Return (x, y) of the center of cell containing provided text 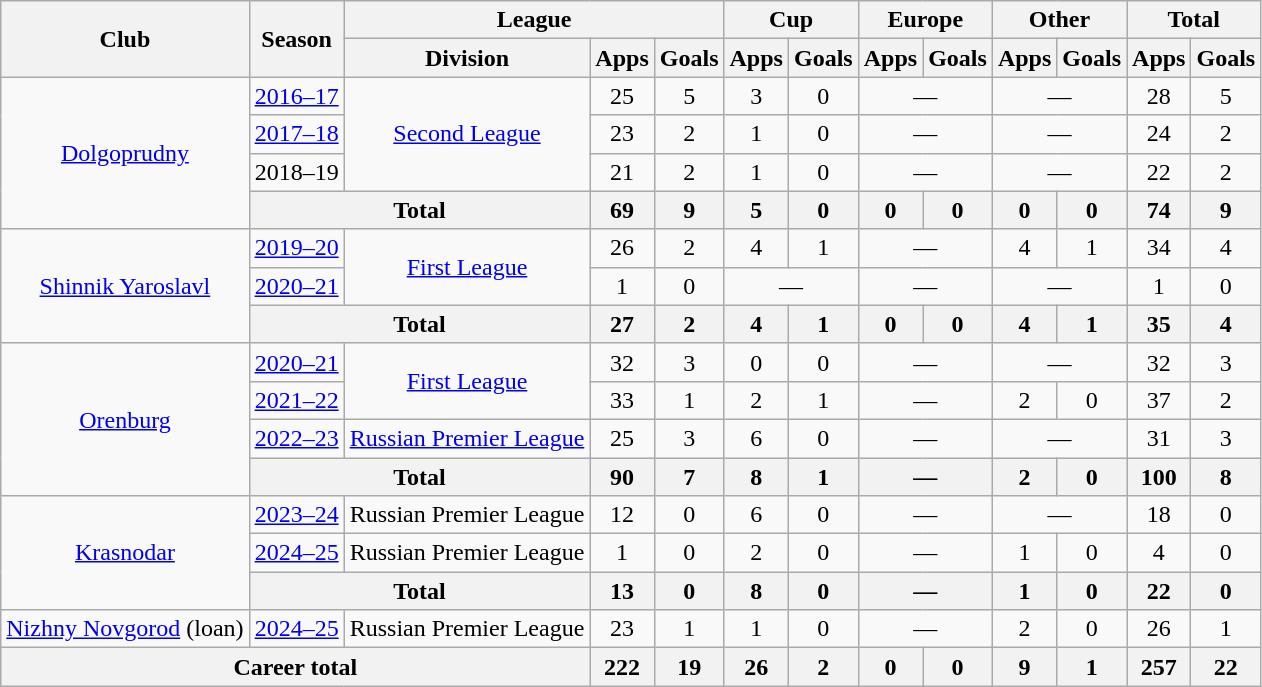
28 (1159, 96)
257 (1159, 667)
Other (1059, 20)
Second League (467, 134)
7 (689, 477)
Career total (296, 667)
74 (1159, 210)
Europe (925, 20)
League (534, 20)
18 (1159, 515)
24 (1159, 134)
Shinnik Yaroslavl (125, 286)
90 (622, 477)
2023–24 (296, 515)
Season (296, 39)
Cup (791, 20)
Dolgoprudny (125, 153)
2017–18 (296, 134)
2018–19 (296, 172)
37 (1159, 400)
222 (622, 667)
69 (622, 210)
Orenburg (125, 419)
Division (467, 58)
100 (1159, 477)
35 (1159, 324)
Nizhny Novgorod (loan) (125, 629)
33 (622, 400)
13 (622, 591)
2016–17 (296, 96)
21 (622, 172)
31 (1159, 438)
2022–23 (296, 438)
Krasnodar (125, 553)
27 (622, 324)
19 (689, 667)
2019–20 (296, 248)
12 (622, 515)
Club (125, 39)
2021–22 (296, 400)
34 (1159, 248)
